Capture the cell that displays the provided text and extract its (x, y) central coordinate. 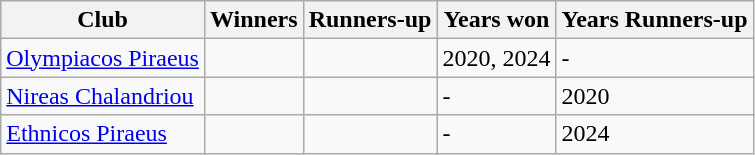
Club (103, 20)
Years won (496, 20)
Ethnicos Piraeus (103, 134)
Winners (254, 20)
Runners-up (370, 20)
2020 (654, 96)
Olympiacos Piraeus (103, 58)
Nireas Chalandriou (103, 96)
Years Runners-up (654, 20)
2020, 2024 (496, 58)
2024 (654, 134)
